Scan for the cell matching the given text and deliver its (x, y) coordinate at center. 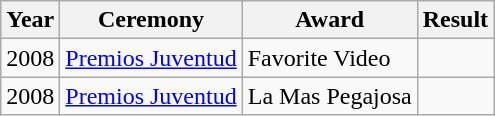
Award (330, 20)
Result (455, 20)
La Mas Pegajosa (330, 96)
Year (30, 20)
Favorite Video (330, 58)
Ceremony (151, 20)
